Extract the [x, y] coordinate from the center of the cell holding the provided text.  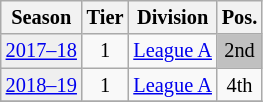
Pos. [240, 17]
Division [172, 17]
Season [42, 17]
2017–18 [42, 51]
2nd [240, 51]
2018–19 [42, 85]
4th [240, 85]
Tier [106, 17]
